Locate the cell with the specified text and output its (x, y) center coordinate. 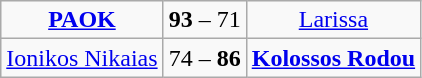
93 – 71 (204, 20)
Ionikos Nikaias (82, 58)
Kolossos Rodou (333, 58)
74 – 86 (204, 58)
Larissa (333, 20)
PAOK (82, 20)
